Return the (x, y) coordinate for the center point of the cell that contains the specified text.  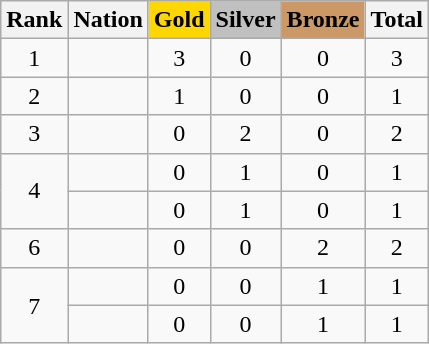
Nation (108, 20)
Silver (246, 20)
4 (34, 191)
Bronze (323, 20)
7 (34, 305)
6 (34, 248)
Gold (179, 20)
Rank (34, 20)
Total (397, 20)
